Extract the (x, y) coordinate from the center of the cell holding the provided text.  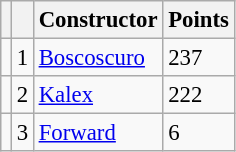
Boscoscuro (98, 58)
Kalex (98, 95)
2 (22, 95)
Forward (98, 133)
237 (198, 58)
6 (198, 133)
Constructor (98, 20)
222 (198, 95)
1 (22, 58)
3 (22, 133)
Points (198, 20)
